From the cell containing the given text, extract its center point as [X, Y] coordinate. 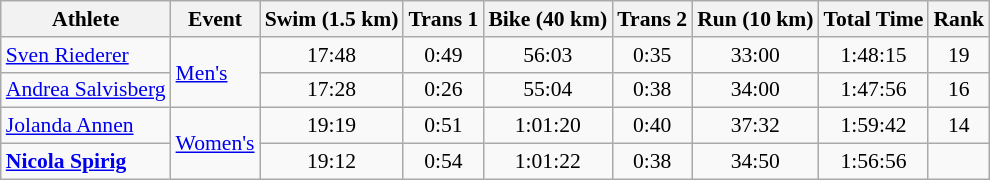
56:03 [548, 55]
Event [216, 19]
1:56:56 [874, 162]
Women's [216, 144]
Rank [958, 19]
1:01:22 [548, 162]
19 [958, 55]
Andrea Salvisberg [86, 90]
34:00 [755, 90]
34:50 [755, 162]
0:40 [652, 126]
1:48:15 [874, 55]
1:59:42 [874, 126]
Jolanda Annen [86, 126]
19:12 [332, 162]
Run (10 km) [755, 19]
0:49 [443, 55]
Total Time [874, 19]
0:51 [443, 126]
55:04 [548, 90]
16 [958, 90]
Swim (1.5 km) [332, 19]
33:00 [755, 55]
17:28 [332, 90]
0:26 [443, 90]
Trans 1 [443, 19]
Bike (40 km) [548, 19]
17:48 [332, 55]
Men's [216, 72]
37:32 [755, 126]
0:35 [652, 55]
Sven Riederer [86, 55]
14 [958, 126]
Nicola Spirig [86, 162]
1:47:56 [874, 90]
Athlete [86, 19]
Trans 2 [652, 19]
0:54 [443, 162]
1:01:20 [548, 126]
19:19 [332, 126]
